Search for the cell housing the specified text and yield its (X, Y) center coordinate. 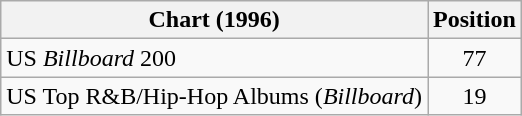
US Top R&B/Hip-Hop Albums (Billboard) (214, 96)
Position (475, 20)
77 (475, 58)
US Billboard 200 (214, 58)
19 (475, 96)
Chart (1996) (214, 20)
